Return the (x, y) coordinate for the center point of the cell that contains the specified text.  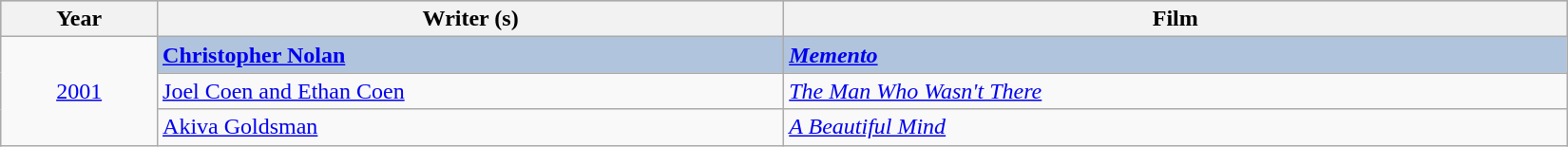
A Beautiful Mind (1176, 127)
Akiva Goldsman (471, 127)
Joel Coen and Ethan Coen (471, 91)
Film (1176, 19)
Writer (s) (471, 19)
The Man Who Wasn't There (1176, 91)
2001 (80, 91)
Christopher Nolan (471, 55)
Memento (1176, 55)
Year (80, 19)
